Find where the given text appears and provide that cell's center as [x, y] coordinate. 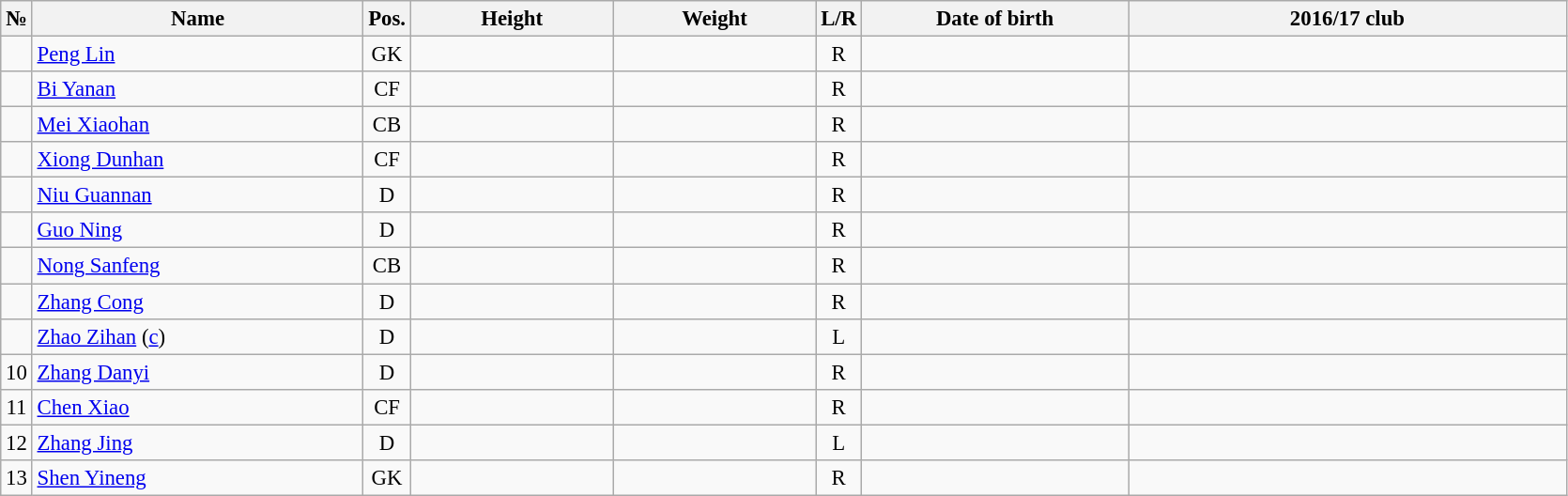
10 [17, 372]
Xiong Dunhan [197, 160]
Shen Yineng [197, 478]
L/R [839, 19]
Zhang Jing [197, 442]
Name [197, 19]
№ [17, 19]
Zhang Danyi [197, 372]
Zhang Cong [197, 302]
Nong Sanfeng [197, 266]
2016/17 club [1348, 19]
12 [17, 442]
Niu Guannan [197, 195]
Weight [715, 19]
13 [17, 478]
11 [17, 407]
Height [512, 19]
Date of birth [994, 19]
Bi Yanan [197, 89]
Peng Lin [197, 54]
Zhao Zihan (c) [197, 336]
Mei Xiaohan [197, 125]
Guo Ning [197, 230]
Pos. [387, 19]
Chen Xiao [197, 407]
